Locate the cell with the specified text and output its [X, Y] center coordinate. 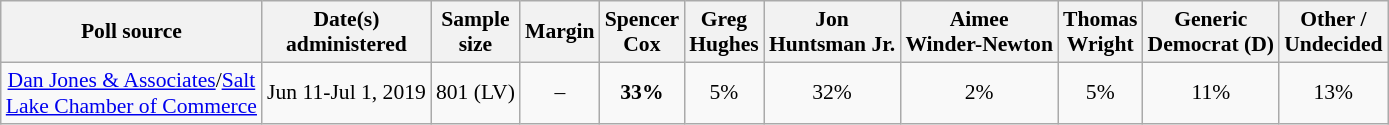
– [560, 92]
Poll source [132, 32]
AimeeWinder-Newton [979, 32]
13% [1333, 92]
Samplesize [476, 32]
Other /Undecided [1333, 32]
JonHuntsman Jr. [832, 32]
33% [642, 92]
ThomasWright [1100, 32]
GregHughes [724, 32]
801 (LV) [476, 92]
Margin [560, 32]
Date(s)administered [346, 32]
11% [1210, 92]
Dan Jones & Associates/SaltLake Chamber of Commerce [132, 92]
SpencerCox [642, 32]
32% [832, 92]
GenericDemocrat (D) [1210, 32]
2% [979, 92]
Jun 11-Jul 1, 2019 [346, 92]
